For the text-containing cell, return its midpoint in (X, Y) coordinate format. 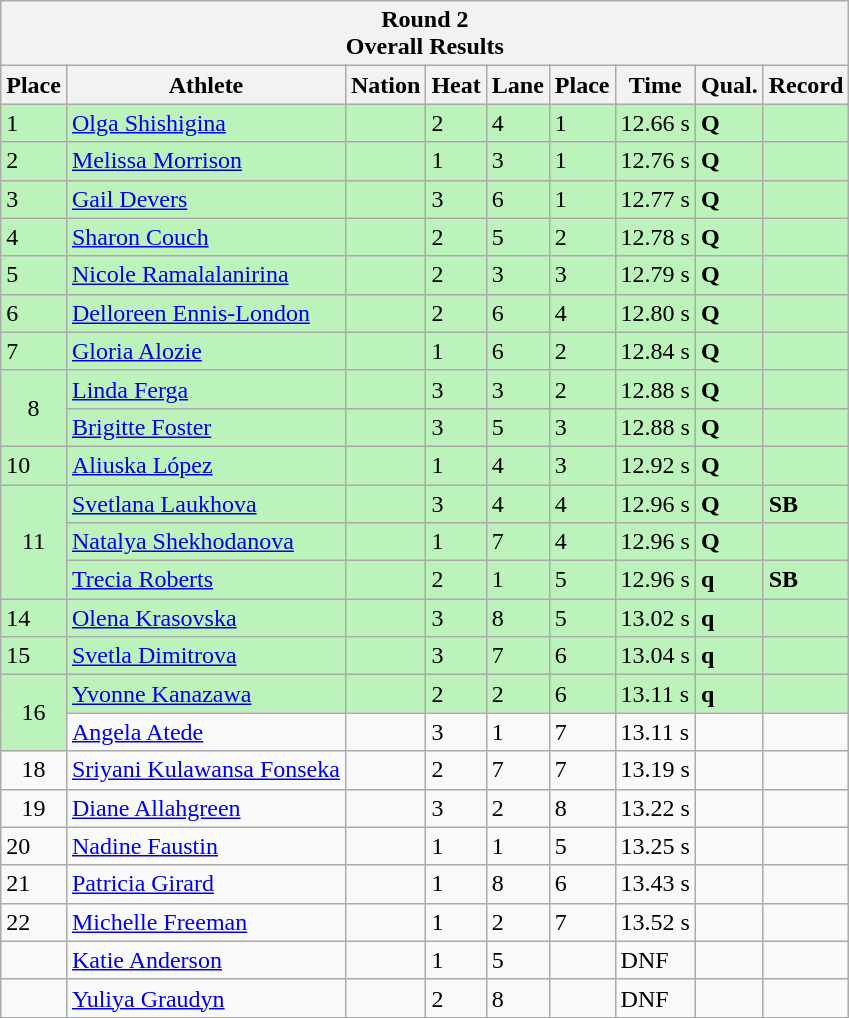
Heat (456, 85)
Linda Ferga (206, 389)
22 (34, 922)
Nadine Faustin (206, 846)
Olena Krasovska (206, 618)
16 (34, 713)
14 (34, 618)
15 (34, 656)
Aliuska López (206, 465)
Angela Atede (206, 732)
12.79 s (655, 275)
Nicole Ramalalanirina (206, 275)
13.25 s (655, 846)
Qual. (729, 85)
13.22 s (655, 808)
Delloreen Ennis-London (206, 313)
13.19 s (655, 770)
Svetla Dimitrova (206, 656)
13.02 s (655, 618)
11 (34, 541)
12.76 s (655, 161)
21 (34, 884)
12.66 s (655, 123)
12.84 s (655, 351)
Svetlana Laukhova (206, 503)
Natalya Shekhodanova (206, 542)
Record (806, 85)
Olga Shishigina (206, 123)
13.43 s (655, 884)
13.52 s (655, 922)
Diane Allahgreen (206, 808)
12.77 s (655, 199)
10 (34, 465)
Patricia Girard (206, 884)
13.04 s (655, 656)
Lane (518, 85)
Katie Anderson (206, 960)
20 (34, 846)
Gail Devers (206, 199)
12.92 s (655, 465)
Time (655, 85)
18 (34, 770)
Yvonne Kanazawa (206, 694)
Melissa Morrison (206, 161)
19 (34, 808)
Round 2 Overall Results (425, 34)
Trecia Roberts (206, 580)
Michelle Freeman (206, 922)
Sriyani Kulawansa Fonseka (206, 770)
12.80 s (655, 313)
Nation (385, 85)
Gloria Alozie (206, 351)
Yuliya Graudyn (206, 998)
12.78 s (655, 237)
Sharon Couch (206, 237)
Athlete (206, 85)
Brigitte Foster (206, 427)
